Pinpoint the cell where the given text exists, returning its (X, Y) midpoint coordinate. 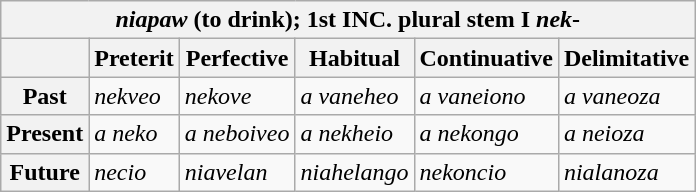
nekveo (134, 96)
a nekheio (354, 134)
a vaneoza (626, 96)
Preterit (134, 58)
a neboiveo (237, 134)
necio (134, 172)
a vaneheo (354, 96)
niahelango (354, 172)
a nekongo (486, 134)
Habitual (354, 58)
niapaw (to drink); 1st INC. plural stem I nek- (348, 20)
Future (45, 172)
a vaneiono (486, 96)
Delimitative (626, 58)
a neko (134, 134)
Past (45, 96)
Perfective (237, 58)
niavelan (237, 172)
a neioza (626, 134)
Continuative (486, 58)
nekove (237, 96)
nialanoza (626, 172)
nekoncio (486, 172)
Present (45, 134)
